Provide the (x, y) coordinate of the cell's center where the given text is located.  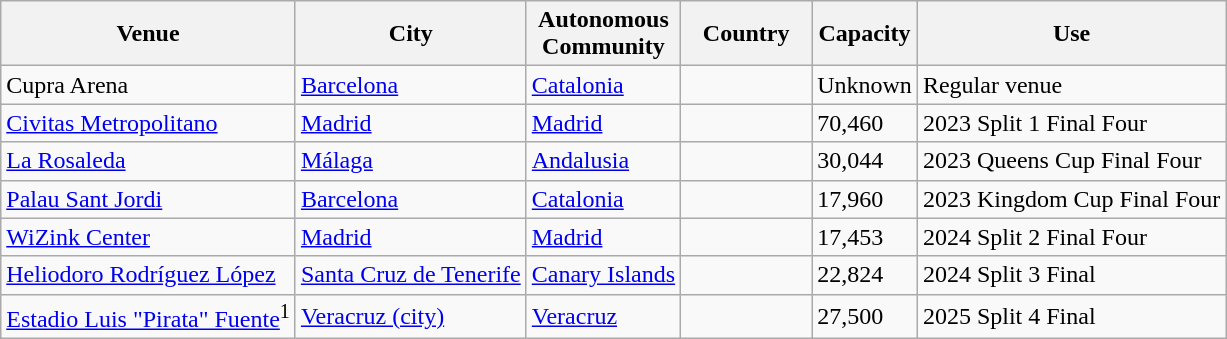
Málaga (410, 161)
17,453 (865, 237)
WiZink Center (148, 237)
Veracruz (603, 316)
Heliodoro Rodríguez López (148, 275)
Capacity (865, 34)
30,044 (865, 161)
2025 Split 4 Final (1071, 316)
Palau Sant Jordi (148, 199)
Cupra Arena (148, 85)
Country (746, 34)
City (410, 34)
Estadio Luis "Pirata" Fuente1 (148, 316)
Use (1071, 34)
2023 Kingdom Cup Final Four (1071, 199)
70,460 (865, 123)
27,500 (865, 316)
2023 Queens Cup Final Four (1071, 161)
La Rosaleda (148, 161)
22,824 (865, 275)
Civitas Metropolitano (148, 123)
Regular venue (1071, 85)
17,960 (865, 199)
Venue (148, 34)
Canary Islands (603, 275)
Santa Cruz de Tenerife (410, 275)
AutonomousCommunity (603, 34)
Andalusia (603, 161)
2023 Split 1 Final Four (1071, 123)
Unknown (865, 85)
2024 Split 3 Final (1071, 275)
Veracruz (city) (410, 316)
2024 Split 2 Final Four (1071, 237)
